Return (x, y) of the center of cell containing provided text 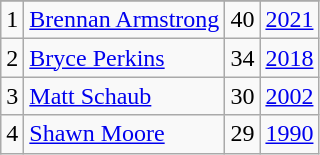
4 (12, 134)
1990 (290, 134)
Bryce Perkins (124, 58)
Brennan Armstrong (124, 20)
1 (12, 20)
Matt Schaub (124, 96)
30 (242, 96)
Shawn Moore (124, 134)
29 (242, 134)
2002 (290, 96)
2018 (290, 58)
34 (242, 58)
3 (12, 96)
2 (12, 58)
2021 (290, 20)
40 (242, 20)
